Search for the cell housing the specified text and yield its (X, Y) center coordinate. 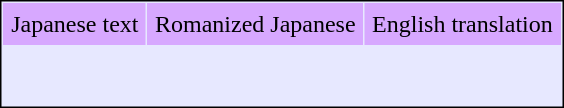
English translation (463, 24)
Japanese text (75, 24)
Romanized Japanese (256, 24)
